Output the (X, Y) coordinate of the center of the cell containing the given text.  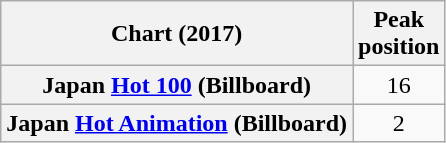
Chart (2017) (177, 34)
2 (399, 123)
16 (399, 85)
Peakposition (399, 34)
Japan Hot Animation (Billboard) (177, 123)
Japan Hot 100 (Billboard) (177, 85)
